Identify which cell holds the provided text, then report its [X, Y] central coordinate. 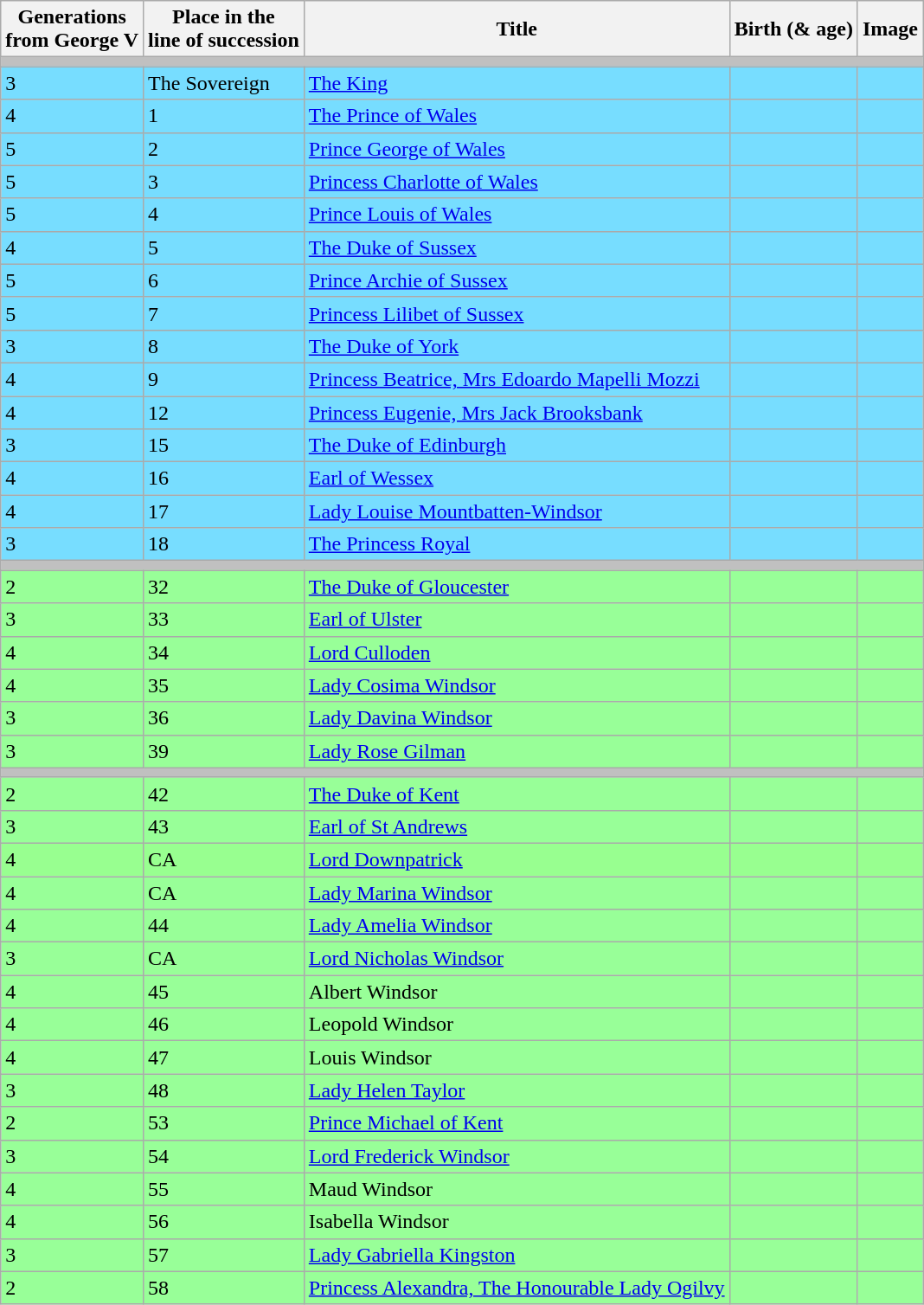
Princess Lilibet of Sussex [517, 313]
9 [224, 379]
6 [224, 280]
16 [224, 479]
55 [224, 1189]
58 [224, 1288]
Birth (& age) [793, 29]
15 [224, 446]
56 [224, 1222]
The Duke of Sussex [517, 247]
Princess Beatrice, Mrs Edoardo Mapelli Mozzi [517, 379]
33 [224, 620]
Earl of St Andrews [517, 826]
54 [224, 1156]
Lord Nicholas Windsor [517, 959]
Prince George of Wales [517, 149]
Lord Downpatrick [517, 859]
44 [224, 926]
1 [224, 116]
42 [224, 794]
Lady Marina Windsor [517, 892]
Princess Alexandra, The Honourable Lady Ogilvy [517, 1288]
8 [224, 346]
Lord Frederick Windsor [517, 1156]
The Duke of York [517, 346]
47 [224, 1057]
45 [224, 992]
Lady Cosima Windsor [517, 685]
The Duke of Kent [517, 794]
The Prince of Wales [517, 116]
36 [224, 718]
Lady Amelia Windsor [517, 926]
Image [889, 29]
Earl of Wessex [517, 479]
18 [224, 544]
Princess Eugenie, Mrs Jack Brooksbank [517, 413]
Lady Davina Windsor [517, 718]
The Sovereign [224, 83]
57 [224, 1255]
The King [517, 83]
Louis Windsor [517, 1057]
Maud Windsor [517, 1189]
Title [517, 29]
The Duke of Edinburgh [517, 446]
7 [224, 313]
Prince Louis of Wales [517, 215]
Prince Michael of Kent [517, 1123]
32 [224, 587]
Princess Charlotte of Wales [517, 182]
Lady Helen Taylor [517, 1090]
12 [224, 413]
Lord Culloden [517, 652]
Prince Archie of Sussex [517, 280]
46 [224, 1025]
Isabella Windsor [517, 1222]
Place in theline of succession [224, 29]
53 [224, 1123]
Albert Windsor [517, 992]
Lady Gabriella Kingston [517, 1255]
39 [224, 751]
17 [224, 511]
Leopold Windsor [517, 1025]
Lady Rose Gilman [517, 751]
Lady Louise Mountbatten-Windsor [517, 511]
Earl of Ulster [517, 620]
43 [224, 826]
48 [224, 1090]
The Duke of Gloucester [517, 587]
Generationsfrom George V [73, 29]
The Princess Royal [517, 544]
35 [224, 685]
34 [224, 652]
